Identify which cell holds the provided text, then report its (x, y) central coordinate. 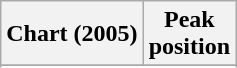
Peakposition (189, 34)
Chart (2005) (72, 34)
